Return (X, Y) of the center of cell containing provided text 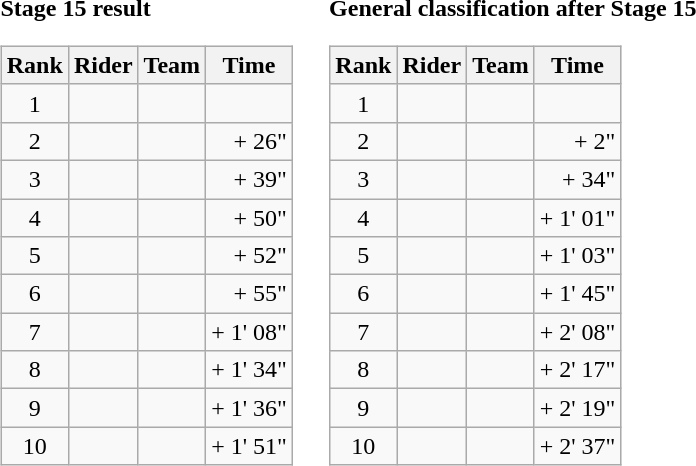
+ 52" (250, 256)
+ 39" (250, 179)
+ 55" (250, 294)
+ 1' 45" (578, 294)
+ 1' 01" (578, 217)
+ 2' 19" (578, 408)
+ 2' 17" (578, 370)
+ 1' 34" (250, 370)
+ 2" (578, 141)
+ 2' 08" (578, 332)
+ 1' 08" (250, 332)
+ 1' 51" (250, 446)
+ 34" (578, 179)
+ 1' 03" (578, 256)
+ 2' 37" (578, 446)
+ 26" (250, 141)
+ 50" (250, 217)
+ 1' 36" (250, 408)
